Locate the cell with the specified text and output its (X, Y) center coordinate. 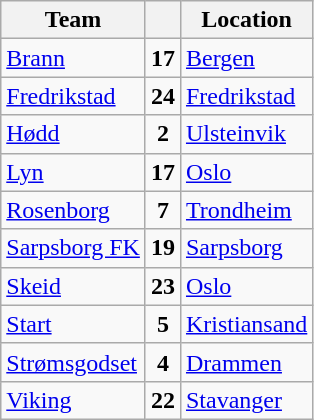
Bergen (246, 58)
5 (162, 324)
Drammen (246, 362)
Trondheim (246, 210)
7 (162, 210)
Stavanger (246, 400)
Kristiansand (246, 324)
Sarpsborg (246, 248)
Team (74, 20)
22 (162, 400)
4 (162, 362)
Start (74, 324)
Strømsgodset (74, 362)
Skeid (74, 286)
23 (162, 286)
2 (162, 134)
Brann (74, 58)
Ulsteinvik (246, 134)
Location (246, 20)
Hødd (74, 134)
24 (162, 96)
Lyn (74, 172)
19 (162, 248)
Viking (74, 400)
Rosenborg (74, 210)
Sarpsborg FK (74, 248)
